Return the [x, y] coordinate for the center point of the cell that contains the specified text.  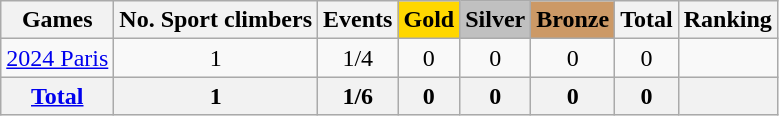
Bronze [573, 20]
1/6 [358, 96]
Gold [429, 20]
Ranking [728, 20]
Games [58, 20]
Events [358, 20]
1/4 [358, 58]
No. Sport climbers [216, 20]
Silver [496, 20]
2024 Paris [58, 58]
